Identify which cell holds the provided text, then report its [x, y] central coordinate. 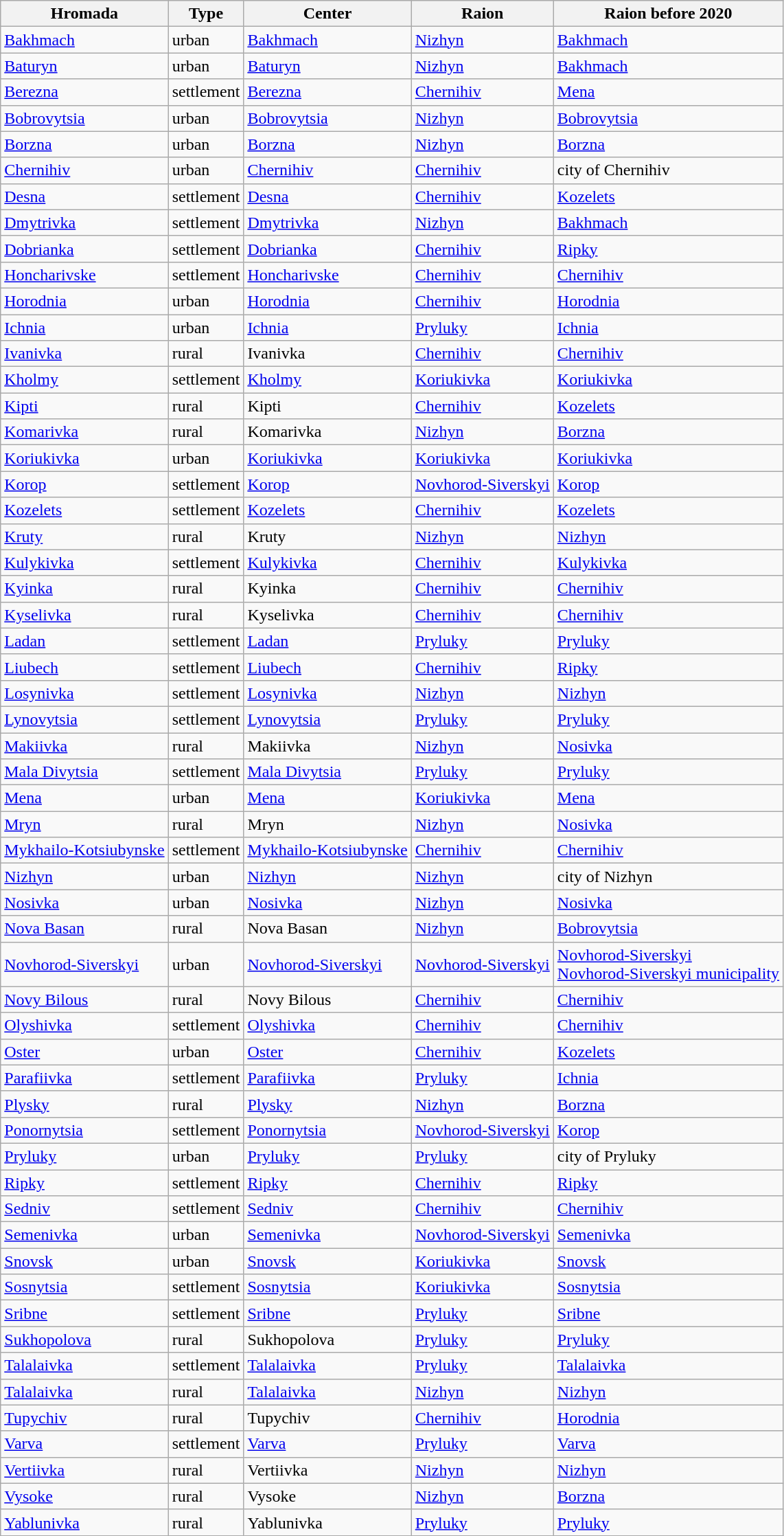
Center [327, 14]
Type [206, 14]
Novhorod-Siverskyi Novhorod-Siverskyi municipality [668, 964]
Raion before 2020 [668, 14]
Raion [482, 14]
Hromada [84, 14]
city of Chernihiv [668, 170]
city of Pryluky [668, 1156]
city of Nizhyn [668, 877]
